For the text-containing cell, return its midpoint in [X, Y] coordinate format. 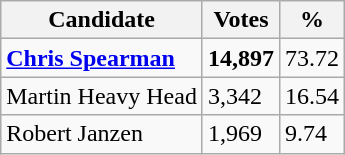
Robert Janzen [102, 134]
16.54 [312, 96]
73.72 [312, 58]
9.74 [312, 134]
Candidate [102, 20]
Votes [240, 20]
Martin Heavy Head [102, 96]
% [312, 20]
Chris Spearman [102, 58]
3,342 [240, 96]
14,897 [240, 58]
1,969 [240, 134]
